Output the [x, y] coordinate of the center of the cell containing the given text.  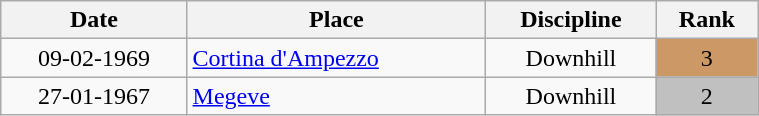
Cortina d'Ampezzo [336, 58]
3 [707, 58]
Place [336, 20]
Date [94, 20]
09-02-1969 [94, 58]
2 [707, 96]
Megeve [336, 96]
27-01-1967 [94, 96]
Discipline [571, 20]
Rank [707, 20]
